Detect which cell encompasses the target text, then output its [x, y] center coordinate. 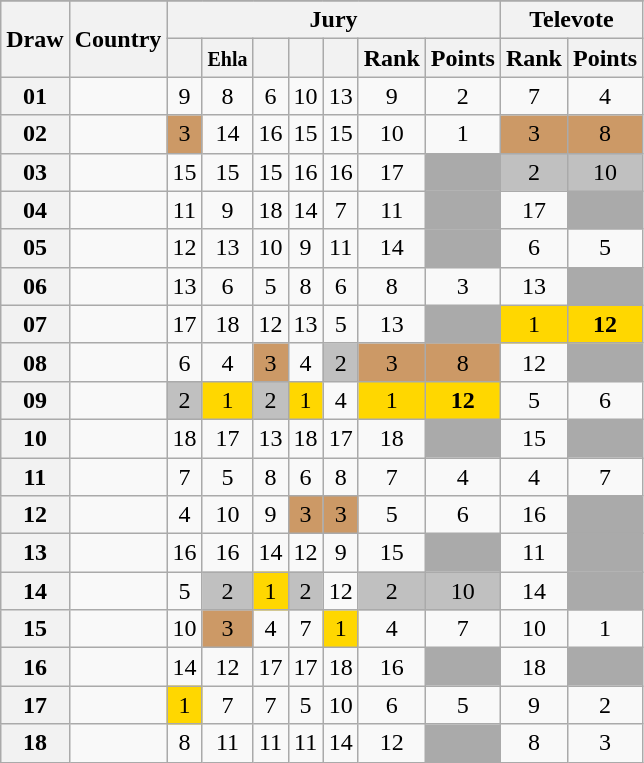
03 [35, 172]
07 [35, 324]
Televote [571, 20]
04 [35, 210]
01 [35, 96]
05 [35, 248]
08 [35, 362]
06 [35, 286]
09 [35, 400]
02 [35, 134]
Ehla [228, 58]
Draw [35, 39]
Country [118, 39]
Jury [334, 20]
